Capture the cell that displays the provided text and extract its [x, y] central coordinate. 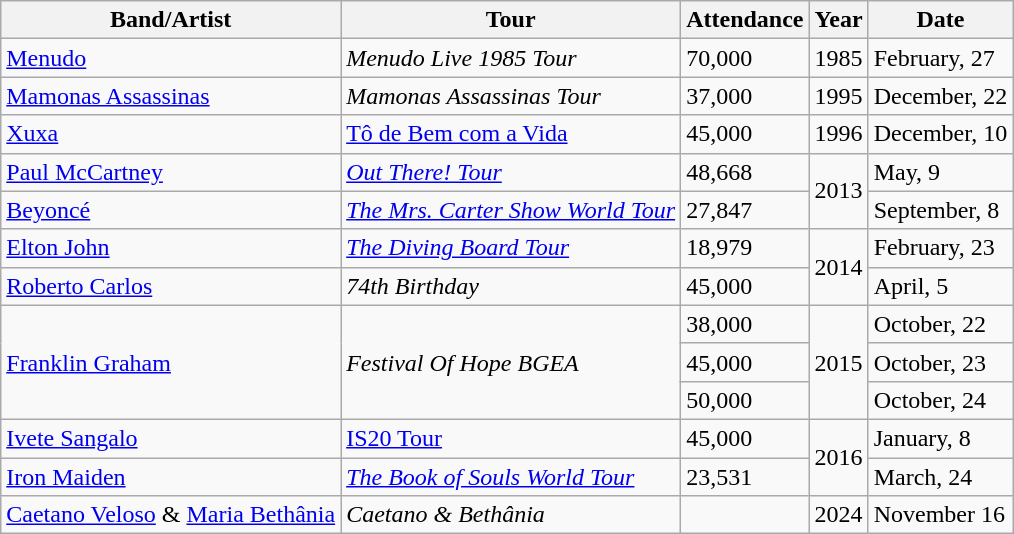
October, 24 [940, 400]
March, 24 [940, 477]
1996 [838, 134]
IS20 Tour [511, 438]
70,000 [745, 58]
Out There! Tour [511, 172]
50,000 [745, 400]
February, 23 [940, 248]
2015 [838, 362]
Caetano Veloso & Maria Bethânia [171, 515]
Beyoncé [171, 210]
November 16 [940, 515]
1995 [838, 96]
Iron Maiden [171, 477]
Date [940, 20]
The Book of Souls World Tour [511, 477]
Menudo Live 1985 Tour [511, 58]
December, 10 [940, 134]
23,531 [745, 477]
74th Birthday [511, 286]
Attendance [745, 20]
Ivete Sangalo [171, 438]
Caetano & Bethânia [511, 515]
1985 [838, 58]
2014 [838, 267]
The Mrs. Carter Show World Tour [511, 210]
Menudo [171, 58]
May, 9 [940, 172]
December, 22 [940, 96]
Roberto Carlos [171, 286]
2016 [838, 457]
18,979 [745, 248]
48,668 [745, 172]
2024 [838, 515]
2013 [838, 191]
Franklin Graham [171, 362]
Festival Of Hope BGEA [511, 362]
Paul McCartney [171, 172]
Tô de Bem com a Vida [511, 134]
Mamonas Assassinas Tour [511, 96]
October, 22 [940, 324]
27,847 [745, 210]
The Diving Board Tour [511, 248]
February, 27 [940, 58]
38,000 [745, 324]
April, 5 [940, 286]
January, 8 [940, 438]
37,000 [745, 96]
Tour [511, 20]
Mamonas Assassinas [171, 96]
Band/Artist [171, 20]
October, 23 [940, 362]
Elton John [171, 248]
September, 8 [940, 210]
Xuxa [171, 134]
Year [838, 20]
